Provide the (x, y) coordinate of the cell's center where the given text is located.  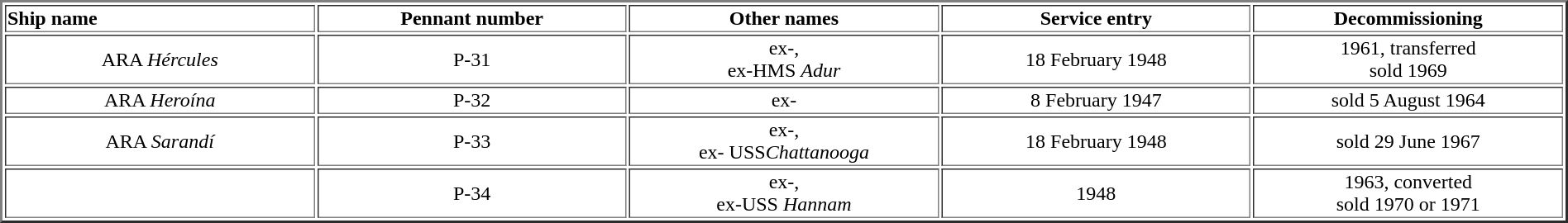
ARA Sarandí (160, 141)
1948 (1096, 193)
Pennant number (471, 18)
P-31 (471, 59)
Ship name (160, 18)
ex-, ex-USS Hannam (784, 193)
sold 29 June 1967 (1408, 141)
ARA Heroína (160, 101)
ex-, ex- USSChattanooga (784, 141)
1961, transferredsold 1969 (1408, 59)
8 February 1947 (1096, 101)
ex- (784, 101)
Other names (784, 18)
1963, convertedsold 1970 or 1971 (1408, 193)
Decommissioning (1408, 18)
P-33 (471, 141)
sold 5 August 1964 (1408, 101)
ARA Hércules (160, 59)
ex-, ex-HMS Adur (784, 59)
P-32 (471, 101)
Service entry (1096, 18)
P-34 (471, 193)
